Search for the cell housing the specified text and yield its [X, Y] center coordinate. 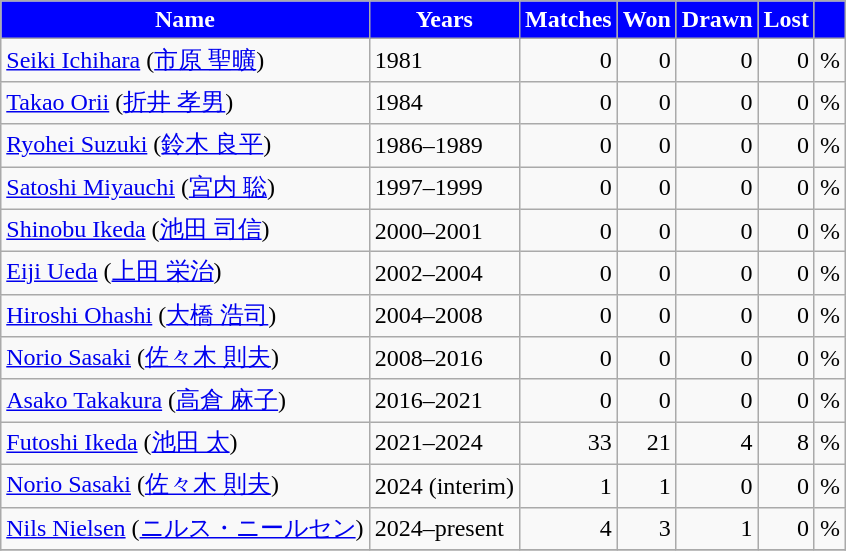
1997–1999 [444, 188]
Lost [786, 20]
Ryohei Suzuki (鈴木 良平) [185, 146]
21 [646, 444]
33 [568, 444]
Name [185, 20]
Takao Orii (折井 孝男) [185, 102]
Seiki Ichihara (市原 聖曠) [185, 60]
8 [786, 444]
2024 (interim) [444, 486]
Shinobu Ikeda (池田 司信) [185, 230]
2024–present [444, 528]
Nils Nielsen (ニルス・ニールセン) [185, 528]
Asako Takakura (高倉 麻子) [185, 400]
Hiroshi Ohashi (大橋 浩司) [185, 316]
Drawn [717, 20]
1984 [444, 102]
1986–1989 [444, 146]
Won [646, 20]
2016–2021 [444, 400]
2000–2001 [444, 230]
2021–2024 [444, 444]
1981 [444, 60]
2008–2016 [444, 358]
Years [444, 20]
Eiji Ueda (上田 栄治) [185, 274]
Futoshi Ikeda (池田 太) [185, 444]
Satoshi Miyauchi (宮内 聡) [185, 188]
2004–2008 [444, 316]
Matches [568, 20]
2002–2004 [444, 274]
3 [646, 528]
